Provide the [x, y] coordinate of the cell's center where the given text is located.  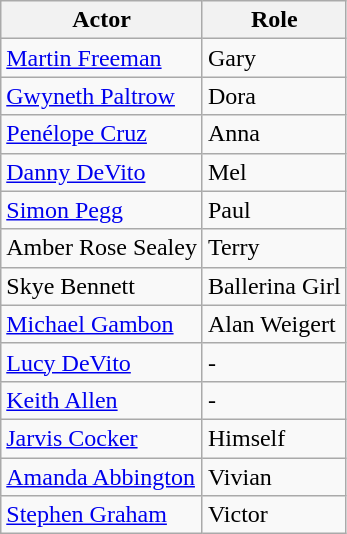
Mel [274, 172]
Gary [274, 58]
Skye Bennett [102, 286]
Martin Freeman [102, 58]
Role [274, 20]
Danny DeVito [102, 172]
Paul [274, 210]
Ballerina Girl [274, 286]
Dora [274, 96]
Victor [274, 515]
Lucy DeVito [102, 362]
Jarvis Cocker [102, 438]
Penélope Cruz [102, 134]
Vivian [274, 477]
Gwyneth Paltrow [102, 96]
Actor [102, 20]
Alan Weigert [274, 324]
Terry [274, 248]
Amber Rose Sealey [102, 248]
Keith Allen [102, 400]
Stephen Graham [102, 515]
Simon Pegg [102, 210]
Amanda Abbington [102, 477]
Anna [274, 134]
Himself [274, 438]
Michael Gambon [102, 324]
